Return [x, y] of the center of cell containing provided text 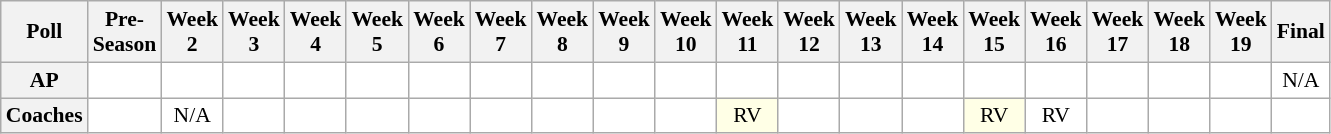
Week5 [377, 32]
Week2 [192, 32]
Week15 [994, 32]
Pre-Season [125, 32]
Week11 [748, 32]
AP [44, 80]
Week8 [562, 32]
Week4 [316, 32]
Week7 [501, 32]
Week17 [1118, 32]
Week9 [624, 32]
Week12 [809, 32]
Week6 [439, 32]
Poll [44, 32]
Week10 [686, 32]
Week19 [1241, 32]
Coaches [44, 116]
Week16 [1056, 32]
Week3 [254, 32]
Week13 [871, 32]
Week14 [933, 32]
Week18 [1179, 32]
Final [1301, 32]
